Locate the cell with the specified text and output its [X, Y] center coordinate. 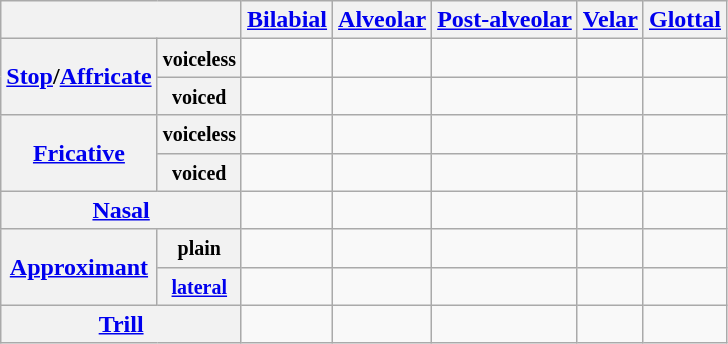
Approximant [79, 267]
Trill [122, 324]
Glottal [684, 20]
plain [199, 248]
Bilabial [286, 20]
Velar [610, 20]
Post-alveolar [505, 20]
lateral [199, 286]
Stop/Affricate [79, 77]
Alveolar [382, 20]
Nasal [122, 210]
Fricative [79, 153]
